For the text-containing cell, return its midpoint in (x, y) coordinate format. 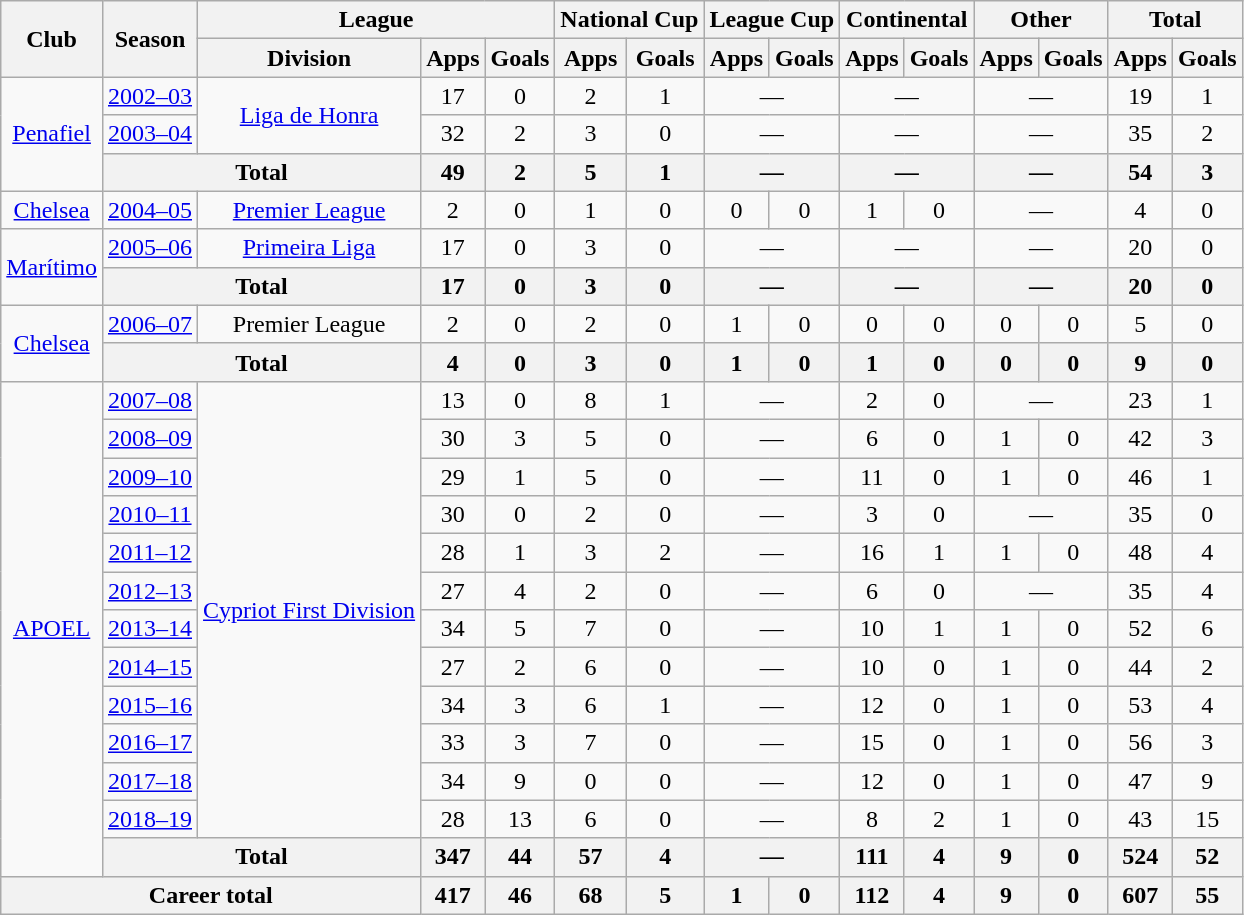
48 (1140, 553)
23 (1140, 400)
2003–04 (150, 134)
2015–16 (150, 705)
19 (1140, 96)
57 (591, 857)
29 (453, 477)
112 (872, 895)
Club (52, 39)
Marítimo (52, 267)
2011–12 (150, 553)
347 (453, 857)
54 (1140, 172)
Division (310, 58)
49 (453, 172)
APOEL (52, 628)
16 (872, 553)
2018–19 (150, 819)
32 (453, 134)
2004–05 (150, 210)
2006–07 (150, 324)
2008–09 (150, 438)
56 (1140, 743)
2017–18 (150, 781)
2012–13 (150, 591)
68 (591, 895)
33 (453, 743)
11 (872, 477)
Continental (907, 20)
Other (1041, 20)
Career total (211, 895)
607 (1140, 895)
Liga de Honra (310, 115)
Season (150, 39)
League Cup (772, 20)
42 (1140, 438)
League (376, 20)
53 (1140, 705)
2005–06 (150, 248)
2009–10 (150, 477)
2002–03 (150, 96)
43 (1140, 819)
Penafiel (52, 134)
417 (453, 895)
47 (1140, 781)
111 (872, 857)
524 (1140, 857)
National Cup (630, 20)
Primeira Liga (310, 248)
2016–17 (150, 743)
2013–14 (150, 629)
Cypriot First Division (310, 610)
55 (1207, 895)
2007–08 (150, 400)
2014–15 (150, 667)
2010–11 (150, 515)
